Extract the [X, Y] coordinate from the center of the cell holding the provided text.  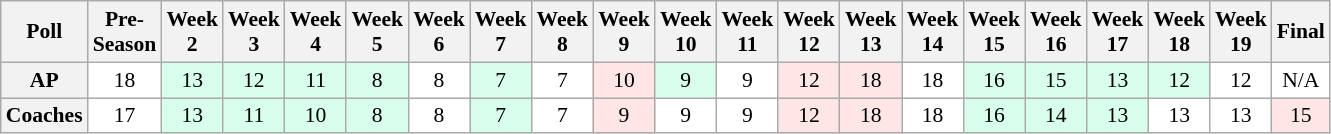
Week5 [377, 32]
Week7 [501, 32]
N/A [1301, 80]
Week2 [192, 32]
17 [125, 116]
Week9 [624, 32]
Week4 [316, 32]
Week15 [994, 32]
Pre-Season [125, 32]
Week3 [254, 32]
AP [44, 80]
Week17 [1118, 32]
Week10 [686, 32]
14 [1056, 116]
Week8 [562, 32]
Week13 [871, 32]
Coaches [44, 116]
Week18 [1179, 32]
Final [1301, 32]
Week12 [809, 32]
Poll [44, 32]
Week19 [1241, 32]
Week6 [439, 32]
Week14 [933, 32]
Week11 [748, 32]
Week16 [1056, 32]
